Provide the [X, Y] coordinate of the cell's center where the given text is located.  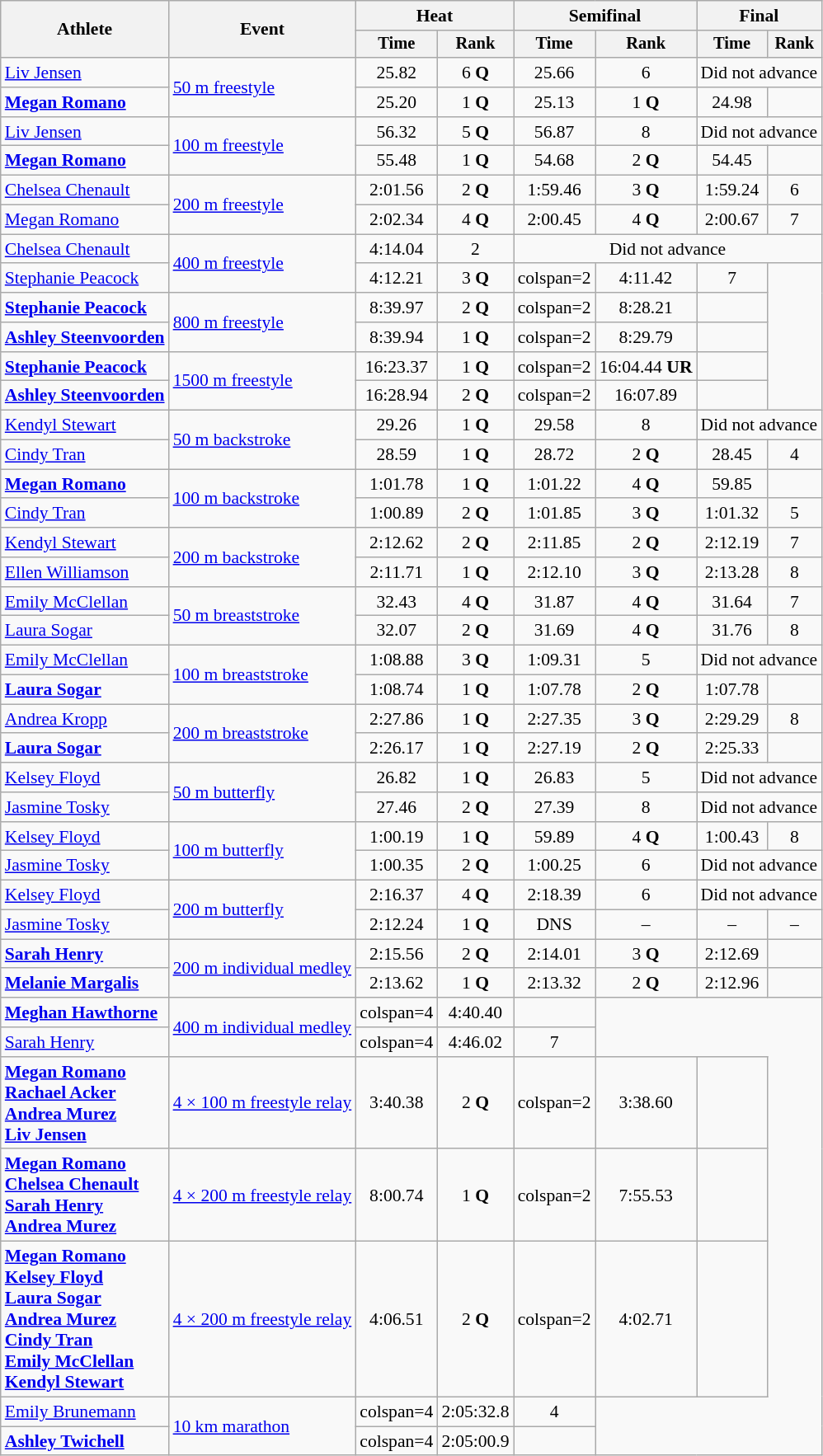
29.58 [554, 425]
2:12.10 [554, 572]
2:15.56 [396, 954]
Megan Romano Rachael Acker Andrea Murez Liv Jensen [85, 1103]
1:00.89 [396, 514]
100 m butterfly [262, 851]
2:00.67 [732, 220]
16:07.89 [647, 396]
1:01.22 [554, 484]
1:00.19 [396, 837]
1:08.88 [396, 660]
1:59.46 [554, 190]
Event [262, 30]
25.66 [554, 73]
100 m freestyle [262, 147]
4:12.21 [396, 279]
26.83 [554, 777]
100 m breaststroke [262, 674]
59.85 [732, 484]
8:29.79 [647, 337]
1:09.31 [554, 660]
400 m individual medley [262, 1027]
31.69 [554, 631]
1:00.25 [554, 866]
2:01.56 [396, 190]
4:14.04 [396, 249]
2:26.17 [396, 749]
4:06.51 [396, 1319]
4:02.71 [647, 1319]
200 m backstroke [262, 557]
28.45 [732, 455]
4:46.02 [475, 1042]
2:02.34 [396, 220]
2:13.32 [554, 984]
25.82 [396, 73]
2:12.96 [732, 984]
27.46 [396, 807]
Emily Brunemann [85, 1412]
54.68 [554, 161]
32.07 [396, 631]
8:39.97 [396, 308]
25.13 [554, 102]
4 × 100 m freestyle relay [262, 1103]
200 m freestyle [262, 204]
2:27.35 [554, 719]
Ellen Williamson [85, 572]
2:13.28 [732, 572]
800 m freestyle [262, 322]
54.45 [732, 161]
1:59.24 [732, 190]
200 m butterfly [262, 910]
2:25.33 [732, 749]
Final [760, 16]
32.43 [396, 602]
2:11.71 [396, 572]
Ashley Twichell [85, 1441]
2:16.37 [396, 895]
2:27.86 [396, 719]
2:12.19 [732, 542]
2:29.29 [732, 719]
1500 m freestyle [262, 381]
24.98 [732, 102]
1:00.43 [732, 837]
3:40.38 [396, 1103]
2:18.39 [554, 895]
2:12.69 [732, 954]
Athlete [85, 30]
31.87 [554, 602]
2:05:32.8 [475, 1412]
16:04.44 UR [647, 367]
5 Q [475, 132]
200 m breaststroke [262, 734]
2:27.19 [554, 749]
2:14.01 [554, 954]
50 m breaststroke [262, 617]
Andrea Kropp [85, 719]
Melanie Margalis [85, 984]
56.32 [396, 132]
56.87 [554, 132]
31.64 [732, 602]
31.76 [732, 631]
28.72 [554, 455]
59.89 [554, 837]
2:11.85 [554, 542]
Heat [434, 16]
DNS [554, 925]
8:39.94 [396, 337]
10 km marathon [262, 1426]
200 m individual medley [262, 968]
1:01.32 [732, 514]
55.48 [396, 161]
1:08.74 [396, 690]
1:01.78 [396, 484]
8:00.74 [396, 1195]
2:00.45 [554, 220]
2 [475, 249]
26.82 [396, 777]
28.59 [396, 455]
2:13.62 [396, 984]
6 Q [475, 73]
50 m backstroke [262, 440]
29.26 [396, 425]
400 m freestyle [262, 264]
50 m butterfly [262, 791]
2:12.62 [396, 542]
4:40.40 [475, 1012]
8:28.21 [647, 308]
1:01.85 [554, 514]
1:00.35 [396, 866]
100 m backstroke [262, 498]
27.39 [554, 807]
2:12.24 [396, 925]
Megan Romano Kelsey Floyd Laura Sogar Andrea Murez Cindy Tran Emily McClellan Kendyl Stewart [85, 1319]
7:55.53 [647, 1195]
Megan Romano Chelsea Chenault Sarah Henry Andrea Murez [85, 1195]
25.20 [396, 102]
Meghan Hawthorne [85, 1012]
2:05:00.9 [475, 1441]
50 m freestyle [262, 87]
4:11.42 [647, 279]
16:23.37 [396, 367]
3:38.60 [647, 1103]
Semifinal [605, 16]
16:28.94 [396, 396]
